Return (X, Y) of the center of cell containing provided text 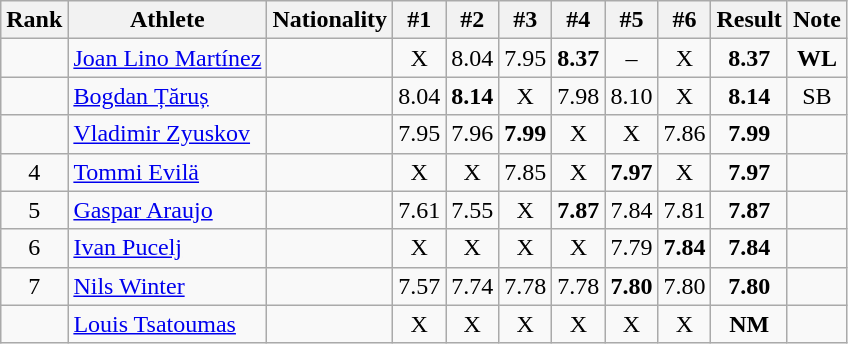
#3 (526, 20)
4 (34, 172)
7.74 (472, 286)
Joan Lino Martínez (168, 58)
Ivan Pucelj (168, 248)
Vladimir Zyuskov (168, 134)
7.81 (684, 210)
7.55 (472, 210)
Bogdan Țăruș (168, 96)
Nils Winter (168, 286)
7.85 (526, 172)
#4 (578, 20)
7 (34, 286)
7.86 (684, 134)
Note (816, 20)
8.10 (632, 96)
Rank (34, 20)
#2 (472, 20)
7.79 (632, 248)
7.98 (578, 96)
Athlete (168, 20)
– (632, 58)
6 (34, 248)
#5 (632, 20)
SB (816, 96)
7.96 (472, 134)
WL (816, 58)
5 (34, 210)
Nationality (330, 20)
Tommi Evilä (168, 172)
Result (749, 20)
Gaspar Araujo (168, 210)
#1 (420, 20)
7.61 (420, 210)
Louis Tsatoumas (168, 324)
7.57 (420, 286)
#6 (684, 20)
NM (749, 324)
